Output the [X, Y] coordinate of the center of the cell containing the given text.  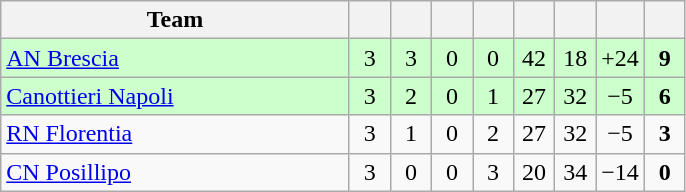
+24 [620, 58]
20 [534, 172]
CN Posillipo [176, 172]
42 [534, 58]
6 [664, 96]
−14 [620, 172]
Canottieri Napoli [176, 96]
Team [176, 20]
RN Florentia [176, 134]
AN Brescia [176, 58]
34 [576, 172]
9 [664, 58]
18 [576, 58]
